Detect which cell encompasses the target text, then output its (X, Y) center coordinate. 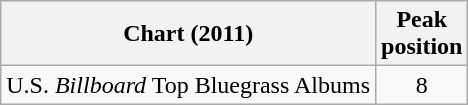
Peakposition (422, 34)
8 (422, 85)
U.S. Billboard Top Bluegrass Albums (188, 85)
Chart (2011) (188, 34)
